Search for the cell housing the specified text and yield its [x, y] center coordinate. 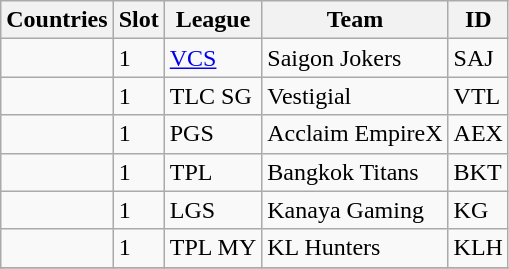
TPL MY [213, 248]
KG [478, 210]
LGS [213, 210]
KLH [478, 248]
Bangkok Titans [355, 172]
League [213, 20]
PGS [213, 134]
Countries [57, 20]
Kanaya Gaming [355, 210]
Vestigial [355, 96]
Team [355, 20]
AEX [478, 134]
TPL [213, 172]
ID [478, 20]
BKT [478, 172]
Slot [138, 20]
TLC SG [213, 96]
KL Hunters [355, 248]
VTL [478, 96]
Acclaim EmpireX [355, 134]
SAJ [478, 58]
Saigon Jokers [355, 58]
VCS [213, 58]
